Return the (x, y) coordinate for the center point of the cell that contains the specified text.  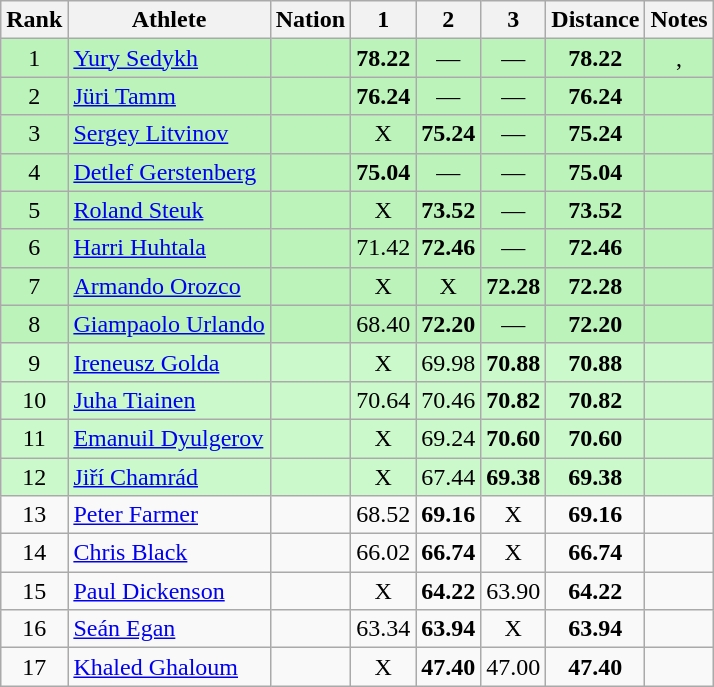
Distance (596, 20)
11 (34, 438)
4 (34, 172)
Paul Dickenson (169, 591)
Peter Farmer (169, 515)
10 (34, 400)
63.90 (514, 591)
Nation (310, 20)
Rank (34, 20)
68.52 (384, 515)
Seán Egan (169, 629)
12 (34, 477)
69.98 (448, 362)
66.02 (384, 553)
8 (34, 324)
47.00 (514, 667)
69.24 (448, 438)
Emanuil Dyulgerov (169, 438)
Jüri Tamm (169, 96)
6 (34, 248)
Sergey Litvinov (169, 134)
67.44 (448, 477)
Yury Sedykh (169, 58)
Notes (679, 20)
63.34 (384, 629)
, (679, 58)
7 (34, 286)
70.46 (448, 400)
Harri Huhtala (169, 248)
68.40 (384, 324)
Ireneusz Golda (169, 362)
15 (34, 591)
Juha Tiainen (169, 400)
14 (34, 553)
17 (34, 667)
Jiří Chamrád (169, 477)
9 (34, 362)
70.64 (384, 400)
Khaled Ghaloum (169, 667)
Chris Black (169, 553)
13 (34, 515)
Giampaolo Urlando (169, 324)
5 (34, 210)
Armando Orozco (169, 286)
Roland Steuk (169, 210)
Athlete (169, 20)
Detlef Gerstenberg (169, 172)
71.42 (384, 248)
16 (34, 629)
